From the cell containing the given text, extract its center point as (X, Y) coordinate. 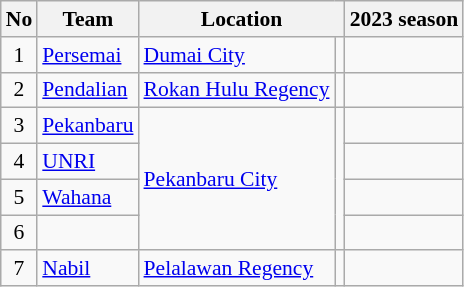
4 (20, 162)
2 (20, 90)
5 (20, 197)
Persemai (88, 55)
Pekanbaru (88, 126)
No (20, 19)
Pekanbaru City (237, 179)
Pendalian (88, 90)
Pelalawan Regency (237, 269)
UNRI (88, 162)
1 (20, 55)
Rokan Hulu Regency (237, 90)
Location (242, 19)
Team (88, 19)
3 (20, 126)
Wahana (88, 197)
Nabil (88, 269)
7 (20, 269)
6 (20, 233)
2023 season (404, 19)
Dumai City (237, 55)
